Search for the cell housing the specified text and yield its (x, y) center coordinate. 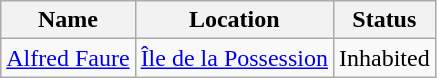
Name (68, 20)
Île de la Possession (234, 58)
Location (234, 20)
Alfred Faure (68, 58)
Status (384, 20)
Inhabited (384, 58)
